Extract the [X, Y] coordinate from the center of the cell holding the provided text.  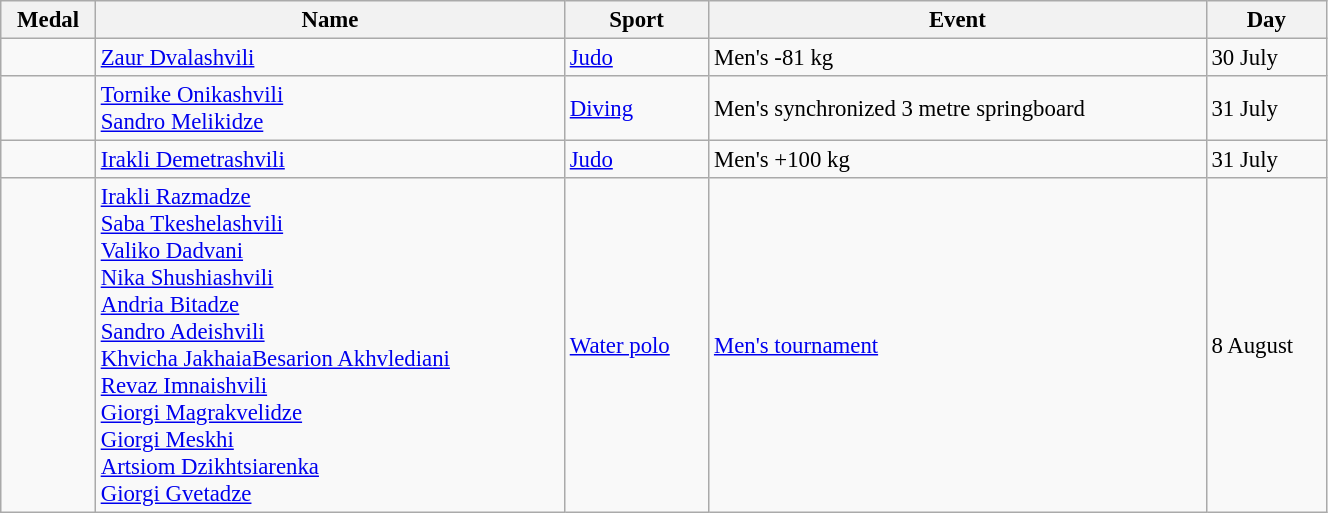
Name [330, 20]
Medal [48, 20]
30 July [1266, 58]
Men's -81 kg [958, 58]
Zaur Dvalashvili [330, 58]
Day [1266, 20]
Men's tournament [958, 346]
Men's +100 kg [958, 160]
Water polo [636, 346]
Event [958, 20]
Sport [636, 20]
8 August [1266, 346]
Tornike OnikashviliSandro Melikidze [330, 108]
Diving [636, 108]
Men's synchronized 3 metre springboard [958, 108]
Irakli Demetrashvili [330, 160]
